Pinpoint the cell where the given text exists, returning its (x, y) midpoint coordinate. 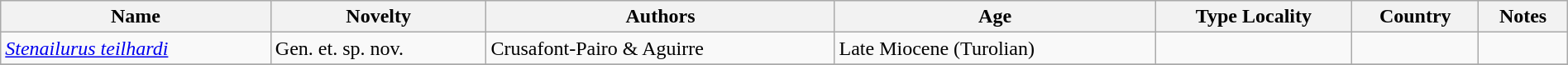
Name (136, 17)
Country (1416, 17)
Novelty (379, 17)
Authors (660, 17)
Stenailurus teilhardi (136, 48)
Notes (1523, 17)
Age (995, 17)
Type Locality (1254, 17)
Crusafont-Pairo & Aguirre (660, 48)
Late Miocene (Turolian) (995, 48)
Gen. et. sp. nov. (379, 48)
